Locate the cell with the specified text and output its (X, Y) center coordinate. 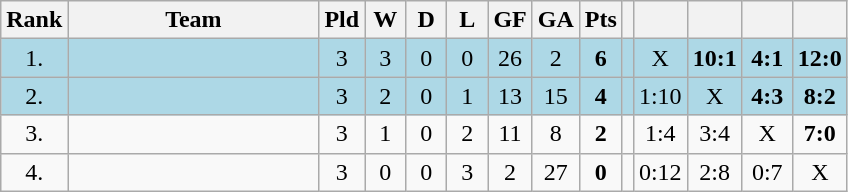
12:0 (820, 58)
7:0 (820, 134)
Team (194, 20)
13 (510, 96)
W (386, 20)
11 (510, 134)
4 (600, 96)
8:2 (820, 96)
2:8 (714, 172)
3. (34, 134)
1:4 (660, 134)
2. (34, 96)
27 (556, 172)
0:7 (767, 172)
GF (510, 20)
26 (510, 58)
4:3 (767, 96)
1:10 (660, 96)
4:1 (767, 58)
Pld (342, 20)
D (426, 20)
10:1 (714, 58)
1. (34, 58)
4. (34, 172)
GA (556, 20)
0:12 (660, 172)
15 (556, 96)
Rank (34, 20)
3:4 (714, 134)
Pts (600, 20)
6 (600, 58)
L (468, 20)
8 (556, 134)
